Determine the (x, y) coordinate at the center of the cell enclosing the given text.  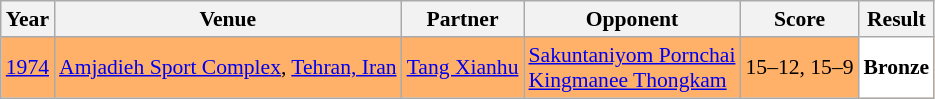
Result (897, 19)
Venue (228, 19)
Sakuntaniyom Pornchai Kingmanee Thongkam (632, 68)
Opponent (632, 19)
15–12, 15–9 (799, 68)
Year (28, 19)
1974 (28, 68)
Bronze (897, 68)
Partner (463, 19)
Score (799, 19)
Tang Xianhu (463, 68)
Amjadieh Sport Complex, Tehran, Iran (228, 68)
